Identify which cell holds the provided text, then report its [x, y] central coordinate. 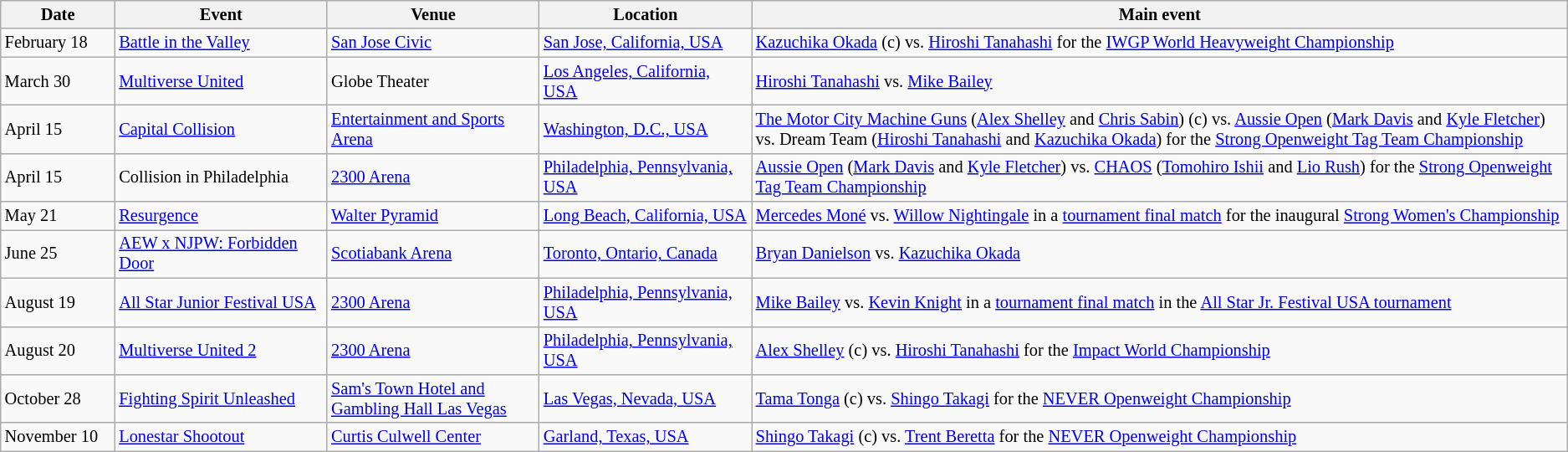
Event [221, 14]
June 25 [59, 254]
Entertainment and Sports Arena [433, 129]
Mike Bailey vs. Kevin Knight in a tournament final match in the All Star Jr. Festival USA tournament [1160, 302]
Shingo Takagi (c) vs. Trent Beretta for the NEVER Openweight Championship [1160, 437]
August 20 [59, 351]
March 30 [59, 81]
Capital Collision [221, 129]
August 19 [59, 302]
Scotiabank Arena [433, 254]
San Jose Civic [433, 43]
Mercedes Moné vs. Willow Nightingale in a tournament final match for the inaugural Strong Women's Championship [1160, 216]
Venue [433, 14]
Lonestar Shootout [221, 437]
Aussie Open (Mark Davis and Kyle Fletcher) vs. CHAOS (Tomohiro Ishii and Lio Rush) for the Strong Openweight Tag Team Championship [1160, 177]
San Jose, California, USA [646, 43]
Date [59, 14]
Main event [1160, 14]
February 18 [59, 43]
Multiverse United 2 [221, 351]
Collision in Philadelphia [221, 177]
May 21 [59, 216]
Curtis Culwell Center [433, 437]
AEW x NJPW: Forbidden Door [221, 254]
Fighting Spirit Unleashed [221, 398]
Tama Tonga (c) vs. Shingo Takagi for the NEVER Openweight Championship [1160, 398]
Hiroshi Tanahashi vs. Mike Bailey [1160, 81]
Location [646, 14]
Multiverse United [221, 81]
Long Beach, California, USA [646, 216]
Kazuchika Okada (c) vs. Hiroshi Tanahashi for the IWGP World Heavyweight Championship [1160, 43]
October 28 [59, 398]
Sam's Town Hotel and Gambling Hall Las Vegas [433, 398]
Bryan Danielson vs. Kazuchika Okada [1160, 254]
Battle in the Valley [221, 43]
Los Angeles, California, USA [646, 81]
Garland, Texas, USA [646, 437]
Globe Theater [433, 81]
All Star Junior Festival USA [221, 302]
Las Vegas, Nevada, USA [646, 398]
Resurgence [221, 216]
Washington, D.C., USA [646, 129]
Toronto, Ontario, Canada [646, 254]
Walter Pyramid [433, 216]
November 10 [59, 437]
Alex Shelley (c) vs. Hiroshi Tanahashi for the Impact World Championship [1160, 351]
